Determine the (x, y) coordinate at the center of the cell enclosing the given text.  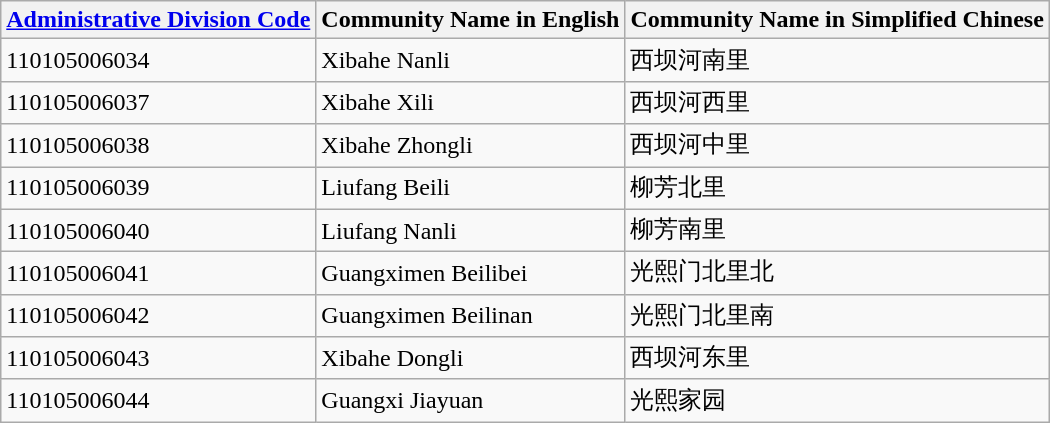
光熙门北里南 (837, 316)
Community Name in English (470, 20)
Community Name in Simplified Chinese (837, 20)
Liufang Nanli (470, 230)
110105006043 (158, 358)
西坝河南里 (837, 60)
Xibahe Nanli (470, 60)
110105006040 (158, 230)
Guangximen Beilibei (470, 274)
Administrative Division Code (158, 20)
西坝河中里 (837, 146)
Xibahe Zhongli (470, 146)
光熙门北里北 (837, 274)
柳芳北里 (837, 188)
Guangximen Beilinan (470, 316)
110105006034 (158, 60)
110105006039 (158, 188)
Liufang Beili (470, 188)
110105006044 (158, 400)
110105006038 (158, 146)
西坝河西里 (837, 102)
Xibahe Xili (470, 102)
西坝河东里 (837, 358)
Guangxi Jiayuan (470, 400)
光熙家园 (837, 400)
110105006037 (158, 102)
Xibahe Dongli (470, 358)
110105006041 (158, 274)
110105006042 (158, 316)
柳芳南里 (837, 230)
